Output the (X, Y) coordinate of the center of the cell containing the given text.  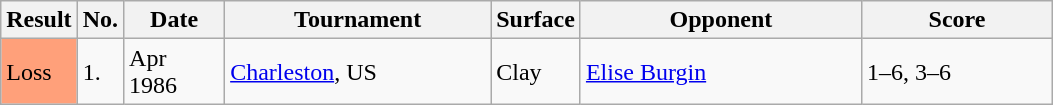
Score (956, 20)
Result (39, 20)
Elise Burgin (720, 72)
Surface (536, 20)
Charleston, US (358, 72)
Tournament (358, 20)
Loss (39, 72)
Apr 1986 (174, 72)
No. (100, 20)
Opponent (720, 20)
1–6, 3–6 (956, 72)
1. (100, 72)
Date (174, 20)
Clay (536, 72)
